Locate the cell with the specified text and output its [X, Y] center coordinate. 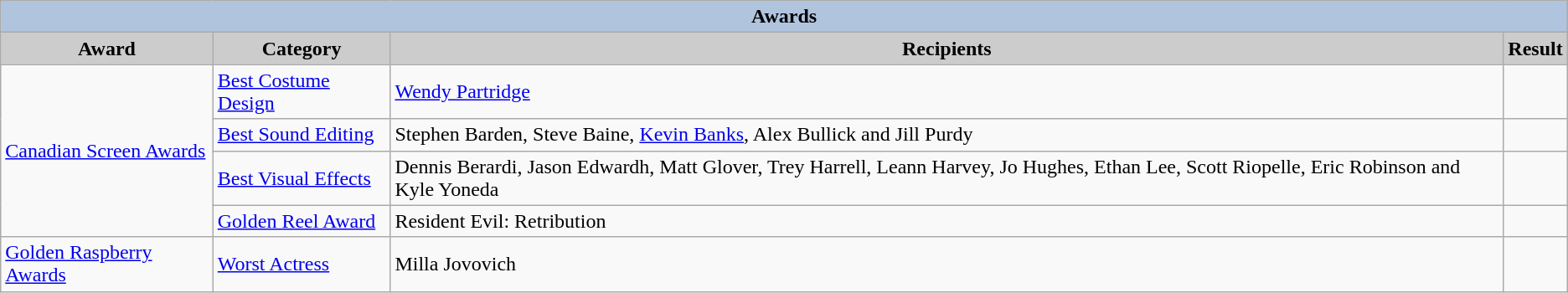
Golden Raspberry Awards [107, 265]
Stephen Barden, Steve Baine, Kevin Banks, Alex Bullick and Jill Purdy [946, 135]
Golden Reel Award [302, 221]
Wendy Partridge [946, 92]
Best Sound Editing [302, 135]
Milla Jovovich [946, 265]
Resident Evil: Retribution [946, 221]
Award [107, 49]
Best Costume Design [302, 92]
Awards [784, 17]
Canadian Screen Awards [107, 151]
Recipients [946, 49]
Best Visual Effects [302, 177]
Category [302, 49]
Dennis Berardi, Jason Edwardh, Matt Glover, Trey Harrell, Leann Harvey, Jo Hughes, Ethan Lee, Scott Riopelle, Eric Robinson and Kyle Yoneda [946, 177]
Result [1535, 49]
Worst Actress [302, 265]
